Find where the given text appears and provide that cell's center as [x, y] coordinate. 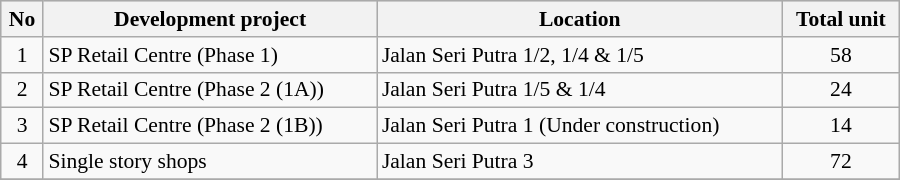
Location [580, 19]
Jalan Seri Putra 1/5 & 1/4 [580, 90]
1 [22, 55]
SP Retail Centre (Phase 2 (1A)) [210, 90]
Jalan Seri Putra 1 (Under construction) [580, 126]
24 [842, 90]
58 [842, 55]
2 [22, 90]
4 [22, 162]
72 [842, 162]
No [22, 19]
Jalan Seri Putra 1/2, 1/4 & 1/5 [580, 55]
Total unit [842, 19]
Jalan Seri Putra 3 [580, 162]
SP Retail Centre (Phase 2 (1B)) [210, 126]
Single story shops [210, 162]
Development project [210, 19]
SP Retail Centre (Phase 1) [210, 55]
14 [842, 126]
3 [22, 126]
